Provide the [x, y] coordinate of the cell's center where the given text is located.  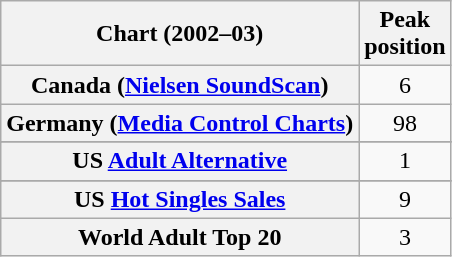
6 [405, 85]
98 [405, 123]
Canada (Nielsen SoundScan) [180, 85]
Peakposition [405, 34]
World Adult Top 20 [180, 237]
9 [405, 199]
US Hot Singles Sales [180, 199]
3 [405, 237]
US Adult Alternative [180, 161]
1 [405, 161]
Chart (2002–03) [180, 34]
Germany (Media Control Charts) [180, 123]
